Pinpoint the cell where the given text exists, returning its [x, y] midpoint coordinate. 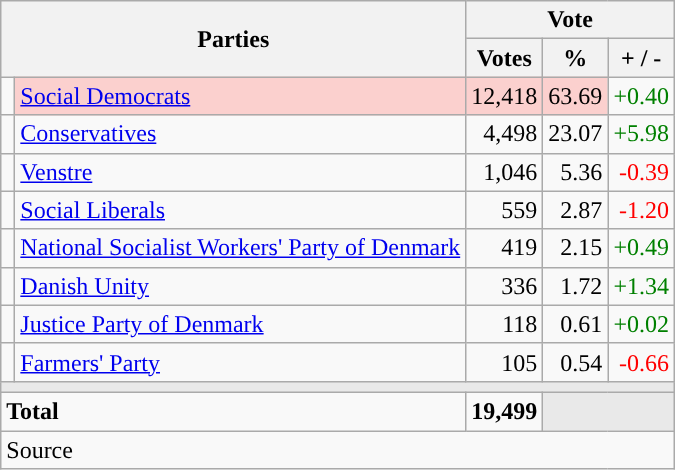
Parties [234, 39]
Total [234, 411]
-1.20 [642, 210]
Danish Unity [240, 286]
Conservatives [240, 134]
Source [338, 449]
+0.40 [642, 96]
Farmers' Party [240, 362]
National Socialist Workers' Party of Denmark [240, 248]
0.54 [576, 362]
-0.39 [642, 172]
1,046 [504, 172]
2.87 [576, 210]
+0.02 [642, 324]
23.07 [576, 134]
+5.98 [642, 134]
+1.34 [642, 286]
+ / - [642, 58]
19,499 [504, 411]
559 [504, 210]
Venstre [240, 172]
+0.49 [642, 248]
336 [504, 286]
419 [504, 248]
118 [504, 324]
Social Democrats [240, 96]
Justice Party of Denmark [240, 324]
105 [504, 362]
12,418 [504, 96]
Votes [504, 58]
Vote [570, 20]
0.61 [576, 324]
2.15 [576, 248]
% [576, 58]
Social Liberals [240, 210]
63.69 [576, 96]
1.72 [576, 286]
4,498 [504, 134]
-0.66 [642, 362]
5.36 [576, 172]
